Output the (X, Y) coordinate of the center of the cell containing the given text.  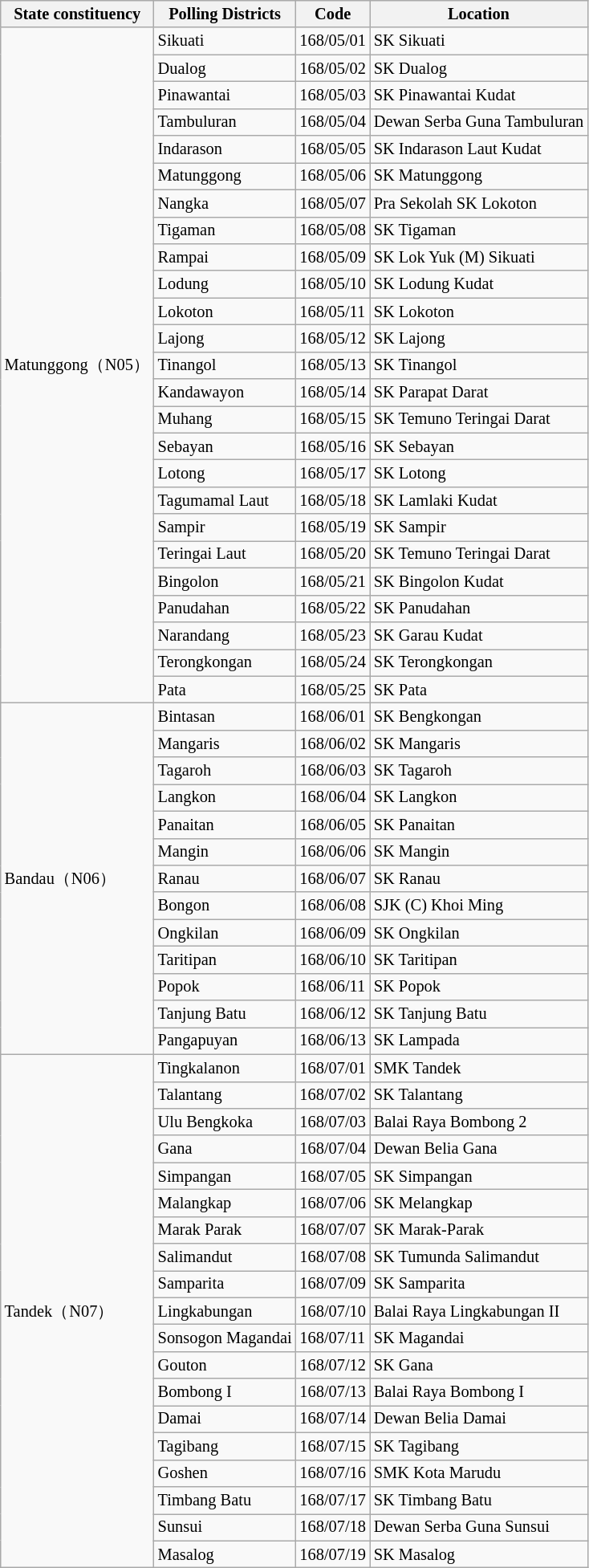
SK Timbang Batu (478, 1500)
Mangaris (225, 743)
Balai Raya Lingkabungan II (478, 1311)
168/05/07 (332, 203)
168/06/02 (332, 743)
Panudahan (225, 609)
Tanjung Batu (225, 1014)
SK Lamlaki Kudat (478, 500)
168/07/13 (332, 1392)
168/06/06 (332, 852)
168/05/15 (332, 419)
168/05/04 (332, 122)
SK Masalog (478, 1554)
168/05/14 (332, 393)
SK Bengkongan (478, 716)
168/07/16 (332, 1473)
SK Mangaris (478, 743)
Tinangol (225, 365)
168/05/08 (332, 230)
SK Gana (478, 1365)
SK Sikuati (478, 41)
168/05/06 (332, 176)
Nangka (225, 203)
SK Melangkap (478, 1203)
Tambuluran (225, 122)
SK Sampir (478, 527)
Sunsui (225, 1527)
Popok (225, 987)
SK Sebayan (478, 446)
SK Ongkilan (478, 933)
Lodung (225, 284)
SK Marak-Parak (478, 1230)
SK Pata (478, 690)
168/06/05 (332, 825)
Location (478, 14)
Sikuati (225, 41)
168/07/09 (332, 1284)
168/06/10 (332, 959)
Sonsogon Magandai (225, 1338)
Matunggong (225, 176)
Samparita (225, 1284)
SK Tigaman (478, 230)
168/07/14 (332, 1419)
168/05/24 (332, 662)
Dewan Belia Damai (478, 1419)
Masalog (225, 1554)
Mangin (225, 852)
SK Tinangol (478, 365)
168/07/12 (332, 1365)
Sampir (225, 527)
168/05/13 (332, 365)
168/05/21 (332, 581)
SK Lok Yuk (M) Sikuati (478, 257)
168/07/18 (332, 1527)
Matunggong（N05） (77, 365)
SK Bingolon Kudat (478, 581)
SK Talantang (478, 1095)
168/05/09 (332, 257)
Muhang (225, 419)
State constituency (77, 14)
Tagumamal Laut (225, 500)
SK Terongkongan (478, 662)
Pangapuyan (225, 1041)
SK Taritipan (478, 959)
168/05/02 (332, 68)
SK Lampada (478, 1041)
SK Tumunda Salimandut (478, 1257)
168/07/11 (332, 1338)
Dewan Serba Guna Sunsui (478, 1527)
168/07/06 (332, 1203)
Tagaroh (225, 771)
SK Lajong (478, 338)
168/05/16 (332, 446)
Tingkalanon (225, 1068)
168/07/02 (332, 1095)
SK Popok (478, 987)
SK Tanjung Batu (478, 1014)
Panaitan (225, 825)
168/06/04 (332, 797)
SK Indarason Laut Kudat (478, 149)
168/05/01 (332, 41)
Bingolon (225, 581)
168/07/10 (332, 1311)
Damai (225, 1419)
Balai Raya Bombong 2 (478, 1122)
Teringai Laut (225, 554)
Terongkongan (225, 662)
SMK Kota Marudu (478, 1473)
SK Garau Kudat (478, 635)
SK Mangin (478, 852)
168/07/07 (332, 1230)
168/07/01 (332, 1068)
Taritipan (225, 959)
168/05/20 (332, 554)
SJK (C) Khoi Ming (478, 906)
Dewan Belia Gana (478, 1149)
168/07/04 (332, 1149)
168/07/08 (332, 1257)
168/06/08 (332, 906)
Sebayan (225, 446)
Pata (225, 690)
SMK Tandek (478, 1068)
Tandek（N07） (77, 1310)
168/05/25 (332, 690)
Lokoton (225, 312)
Marak Parak (225, 1230)
Bongon (225, 906)
168/05/18 (332, 500)
Pra Sekolah SK Lokoton (478, 203)
168/07/03 (332, 1122)
168/07/17 (332, 1500)
SK Tagaroh (478, 771)
Gana (225, 1149)
Kandawayon (225, 393)
168/06/09 (332, 933)
Lingkabungan (225, 1311)
168/05/12 (332, 338)
SK Langkon (478, 797)
Indarason (225, 149)
168/05/19 (332, 527)
SK Parapat Darat (478, 393)
SK Matunggong (478, 176)
Code (332, 14)
SK Tagibang (478, 1446)
Ulu Bengkoka (225, 1122)
168/07/05 (332, 1176)
SK Panaitan (478, 825)
168/05/05 (332, 149)
Ranau (225, 878)
SK Lotong (478, 473)
SK Lodung Kudat (478, 284)
Bombong I (225, 1392)
168/07/19 (332, 1554)
Ongkilan (225, 933)
Lajong (225, 338)
Simpangan (225, 1176)
168/06/11 (332, 987)
168/06/03 (332, 771)
Malangkap (225, 1203)
168/05/23 (332, 635)
Lotong (225, 473)
168/06/01 (332, 716)
Pinawantai (225, 95)
Tagibang (225, 1446)
Rampai (225, 257)
168/05/22 (332, 609)
168/06/07 (332, 878)
Bintasan (225, 716)
SK Magandai (478, 1338)
Narandang (225, 635)
Dewan Serba Guna Tambuluran (478, 122)
SK Lokoton (478, 312)
Timbang Batu (225, 1500)
Balai Raya Bombong I (478, 1392)
168/07/15 (332, 1446)
SK Samparita (478, 1284)
Polling Districts (225, 14)
Bandau（N06） (77, 878)
Goshen (225, 1473)
Langkon (225, 797)
SK Pinawantai Kudat (478, 95)
Dualog (225, 68)
Tigaman (225, 230)
SK Ranau (478, 878)
Salimandut (225, 1257)
168/05/03 (332, 95)
Gouton (225, 1365)
168/05/17 (332, 473)
SK Panudahan (478, 609)
168/06/12 (332, 1014)
168/05/11 (332, 312)
168/06/13 (332, 1041)
168/05/10 (332, 284)
SK Simpangan (478, 1176)
Talantang (225, 1095)
SK Dualog (478, 68)
